Pinpoint the cell where the given text exists, returning its (X, Y) midpoint coordinate. 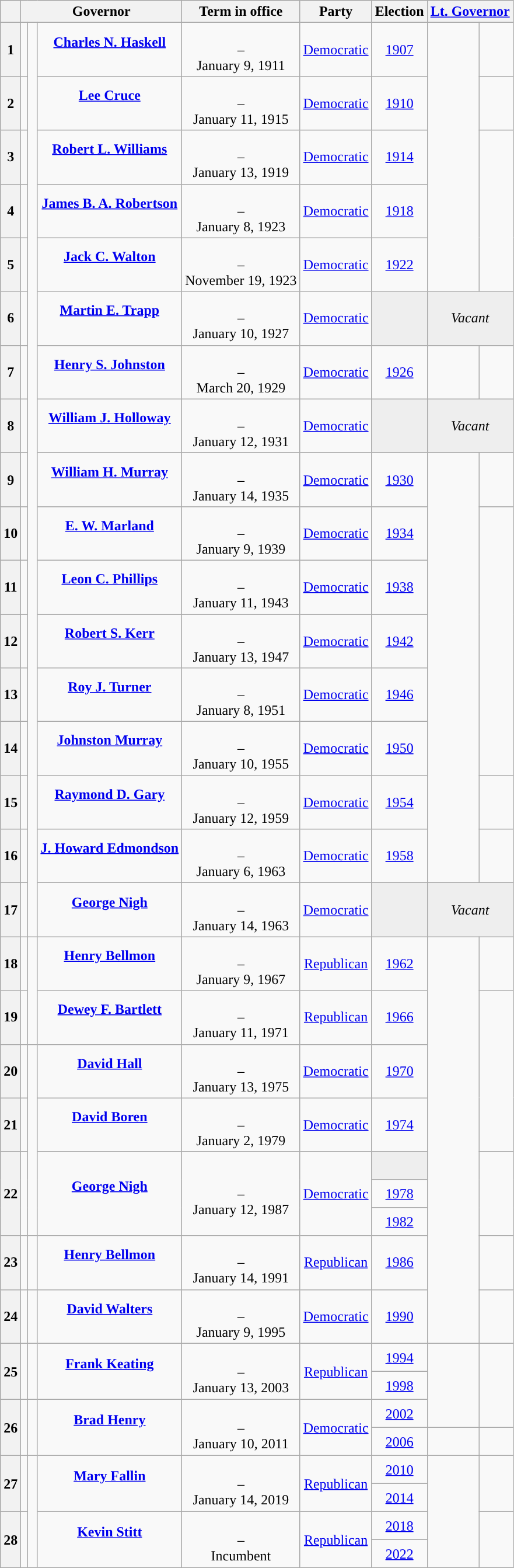
J. Howard Edmondson (110, 856)
–January 9, 1911 (241, 50)
7 (11, 372)
1954 (399, 802)
1938 (399, 587)
–January 9, 1995 (241, 1316)
–January 14, 1963 (241, 910)
1990 (399, 1316)
Party (336, 12)
–January 12, 1931 (241, 426)
8 (11, 426)
24 (11, 1316)
1926 (399, 372)
Johnston Murray (110, 749)
–January 11, 1915 (241, 103)
1922 (399, 265)
2006 (399, 1441)
20 (11, 1071)
16 (11, 856)
Charles N. Haskell (110, 50)
–Incumbent (241, 1539)
1918 (399, 211)
David Walters (110, 1316)
Robert L. Williams (110, 157)
–January 9, 1967 (241, 964)
Dewey F. Bartlett (110, 1017)
25 (11, 1371)
1914 (399, 157)
1978 (399, 1194)
1907 (399, 50)
William J. Holloway (110, 426)
–January 10, 1955 (241, 749)
22 (11, 1194)
2 (11, 103)
–January 14, 1935 (241, 479)
–January 9, 1939 (241, 533)
Frank Keating (110, 1371)
11 (11, 587)
17 (11, 910)
1994 (399, 1357)
1946 (399, 695)
–January 13, 2003 (241, 1371)
E. W. Marland (110, 533)
James B. A. Robertson (110, 211)
21 (11, 1125)
–January 14, 1991 (241, 1263)
–January 13, 1919 (241, 157)
1966 (399, 1017)
10 (11, 533)
Leon C. Phillips (110, 587)
Henry S. Johnston (110, 372)
1962 (399, 964)
–January 8, 1951 (241, 695)
14 (11, 749)
1982 (399, 1222)
1930 (399, 479)
–January 6, 1963 (241, 856)
2018 (399, 1525)
David Hall (110, 1071)
1998 (399, 1385)
Martin E. Trapp (110, 318)
1974 (399, 1125)
Jack C. Walton (110, 265)
Mary Fallin (110, 1483)
Election (399, 12)
Lt. Governor (470, 12)
9 (11, 479)
1970 (399, 1071)
1 (11, 50)
2002 (399, 1413)
Roy J. Turner (110, 695)
1910 (399, 103)
–November 19, 1923 (241, 265)
13 (11, 695)
6 (11, 318)
–March 20, 1929 (241, 372)
1986 (399, 1263)
3 (11, 157)
William H. Murray (110, 479)
18 (11, 964)
Governor (102, 12)
–January 12, 1959 (241, 802)
Raymond D. Gary (110, 802)
Brad Henry (110, 1427)
–January 13, 1975 (241, 1071)
–January 11, 1971 (241, 1017)
–January 13, 1947 (241, 641)
–January 2, 1979 (241, 1125)
–January 12, 1987 (241, 1194)
Term in office (241, 12)
1934 (399, 533)
27 (11, 1483)
1958 (399, 856)
–January 10, 2011 (241, 1427)
–January 10, 1927 (241, 318)
4 (11, 211)
26 (11, 1427)
Kevin Stitt (110, 1539)
Robert S. Kerr (110, 641)
15 (11, 802)
1942 (399, 641)
2014 (399, 1497)
2022 (399, 1553)
12 (11, 641)
1950 (399, 749)
2010 (399, 1469)
19 (11, 1017)
23 (11, 1263)
28 (11, 1539)
David Boren (110, 1125)
–January 14, 2019 (241, 1483)
5 (11, 265)
Lee Cruce (110, 103)
–January 11, 1943 (241, 587)
–January 8, 1923 (241, 211)
